Output the [X, Y] coordinate of the center of the cell containing the given text.  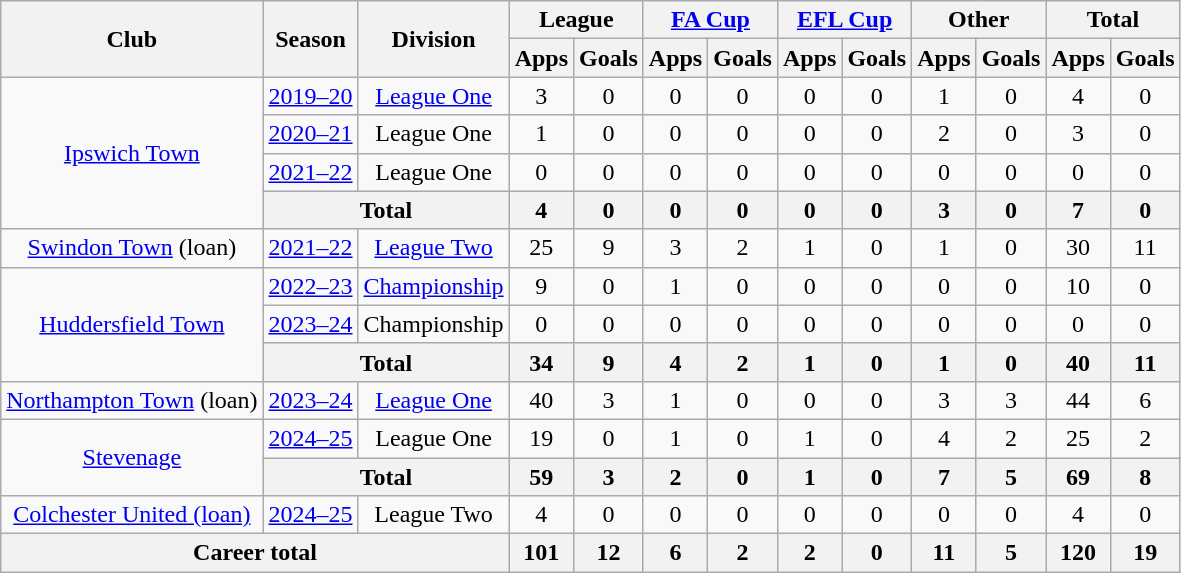
44 [1078, 400]
8 [1145, 477]
Colchester United (loan) [132, 515]
Northampton Town (loan) [132, 400]
Swindon Town (loan) [132, 248]
Club [132, 39]
59 [541, 477]
League [576, 20]
Division [434, 39]
Ipswich Town [132, 153]
Stevenage [132, 457]
34 [541, 362]
120 [1078, 553]
Other [979, 20]
69 [1078, 477]
Huddersfield Town [132, 324]
Season [310, 39]
2020–21 [310, 134]
2019–20 [310, 96]
2022–23 [310, 286]
Career total [255, 553]
12 [609, 553]
101 [541, 553]
EFL Cup [844, 20]
30 [1078, 248]
10 [1078, 286]
FA Cup [710, 20]
